Extract the (x, y) coordinate from the center of the cell holding the provided text.  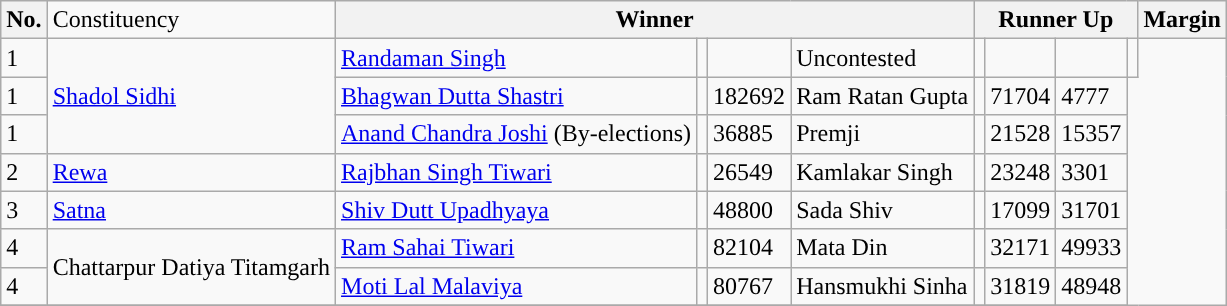
Winner (655, 20)
48948 (1092, 286)
Moti Lal Malaviya (516, 286)
Bhagwan Dutta Shastri (516, 96)
31701 (1092, 210)
82104 (750, 248)
Chattarpur Datiya Titamgarh (191, 267)
32171 (1020, 248)
Shiv Dutt Upadhyaya (516, 210)
2 (24, 172)
Sada Shiv (882, 210)
Premji (882, 134)
Satna (191, 210)
Hansmukhi Sinha (882, 286)
17099 (1020, 210)
Ram Ratan Gupta (882, 96)
182692 (750, 96)
No. (24, 20)
Randaman Singh (516, 58)
Anand Chandra Joshi (By-elections) (516, 134)
Kamlakar Singh (882, 172)
Rajbhan Singh Tiwari (516, 172)
Shadol Sidhi (191, 96)
49933 (1092, 248)
48800 (750, 210)
Runner Up (1056, 20)
23248 (1020, 172)
26549 (750, 172)
Rewa (191, 172)
3 (24, 210)
15357 (1092, 134)
36885 (750, 134)
3301 (1092, 172)
Ram Sahai Tiwari (516, 248)
4777 (1092, 96)
21528 (1020, 134)
Constituency (191, 20)
31819 (1020, 286)
80767 (750, 286)
71704 (1020, 96)
Uncontested (882, 58)
Mata Din (882, 248)
Margin (1182, 20)
